Search for the cell housing the specified text and yield its [x, y] center coordinate. 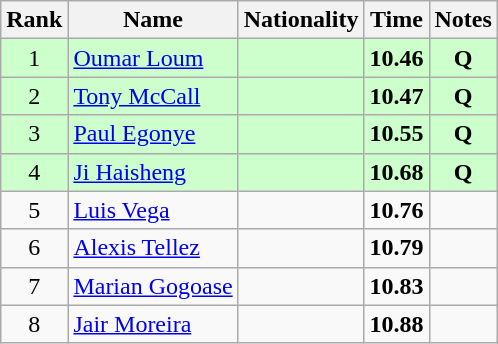
10.76 [396, 210]
10.88 [396, 324]
Alexis Tellez [153, 248]
10.47 [396, 96]
4 [34, 172]
5 [34, 210]
10.79 [396, 248]
Nationality [301, 20]
Marian Gogoase [153, 286]
2 [34, 96]
1 [34, 58]
7 [34, 286]
Tony McCall [153, 96]
Luis Vega [153, 210]
3 [34, 134]
Ji Haisheng [153, 172]
Jair Moreira [153, 324]
10.83 [396, 286]
Paul Egonye [153, 134]
Oumar Loum [153, 58]
10.55 [396, 134]
Rank [34, 20]
Name [153, 20]
Time [396, 20]
Notes [463, 20]
10.46 [396, 58]
8 [34, 324]
6 [34, 248]
10.68 [396, 172]
